Return the (x, y) coordinate for the center point of the cell that contains the specified text.  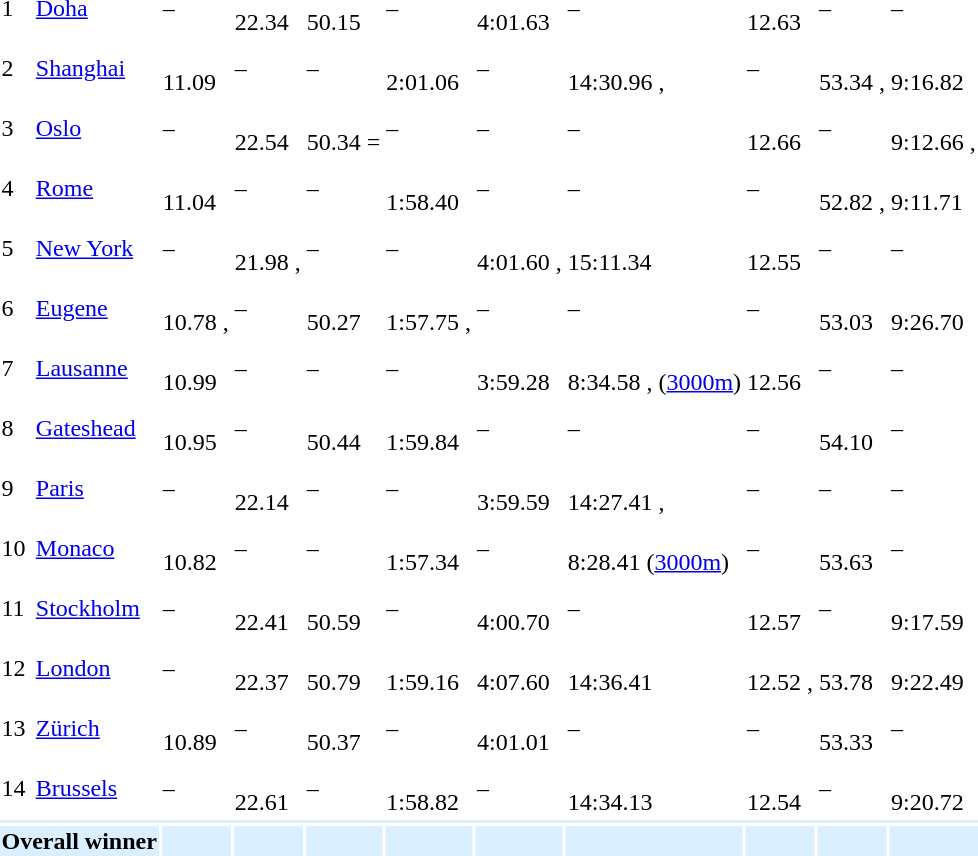
Brussels (96, 788)
53.78 (852, 668)
22.37 (268, 668)
3:59.28 (520, 368)
22.54 (268, 128)
10.95 (196, 428)
14:30.96 , (654, 68)
12 (16, 668)
50.34 = (344, 128)
53.03 (852, 308)
4 (16, 188)
1:59.84 (429, 428)
9:26.70 (934, 308)
15:11.34 (654, 248)
53.63 (852, 548)
50.59 (344, 608)
50.27 (344, 308)
52.82 , (852, 188)
14:27.41 , (654, 488)
4:01.60 , (520, 248)
10.82 (196, 548)
Stockholm (96, 608)
11 (16, 608)
8 (16, 428)
1:59.16 (429, 668)
50.44 (344, 428)
9:16.82 (934, 68)
Eugene (96, 308)
10.78 , (196, 308)
9:17.59 (934, 608)
3 (16, 128)
10.99 (196, 368)
9:11.71 (934, 188)
Oslo (96, 128)
9:20.72 (934, 788)
4:01.01 (520, 728)
7 (16, 368)
9:12.66 , (934, 128)
50.37 (344, 728)
54.10 (852, 428)
London (96, 668)
22.41 (268, 608)
12.55 (780, 248)
Lausanne (96, 368)
14:34.13 (654, 788)
Paris (96, 488)
22.61 (268, 788)
21.98 , (268, 248)
53.33 (852, 728)
1:57.34 (429, 548)
12.66 (780, 128)
12.56 (780, 368)
4:07.60 (520, 668)
22.14 (268, 488)
12.52 , (780, 668)
2 (16, 68)
9 (16, 488)
12.54 (780, 788)
Rome (96, 188)
14 (16, 788)
8:34.58 , (3000m) (654, 368)
Gateshead (96, 428)
Overall winner (79, 841)
9:22.49 (934, 668)
5 (16, 248)
10 (16, 548)
11.09 (196, 68)
13 (16, 728)
8:28.41 (3000m) (654, 548)
1:58.40 (429, 188)
12.57 (780, 608)
2:01.06 (429, 68)
Monaco (96, 548)
1:57.75 , (429, 308)
4:00.70 (520, 608)
10.89 (196, 728)
14:36.41 (654, 668)
New York (96, 248)
1:58.82 (429, 788)
Zürich (96, 728)
50.79 (344, 668)
53.34 , (852, 68)
3:59.59 (520, 488)
Shanghai (96, 68)
6 (16, 308)
11.04 (196, 188)
